Pinpoint the cell where the given text exists, returning its (x, y) midpoint coordinate. 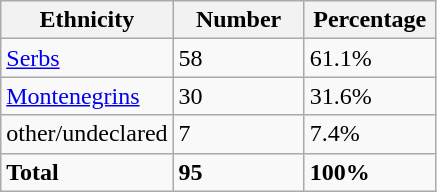
Serbs (87, 58)
31.6% (370, 96)
58 (238, 58)
Percentage (370, 20)
Montenegrins (87, 96)
30 (238, 96)
other/undeclared (87, 134)
Number (238, 20)
61.1% (370, 58)
Ethnicity (87, 20)
7 (238, 134)
Total (87, 172)
95 (238, 172)
100% (370, 172)
7.4% (370, 134)
